Pinpoint the cell where the given text exists, returning its [x, y] midpoint coordinate. 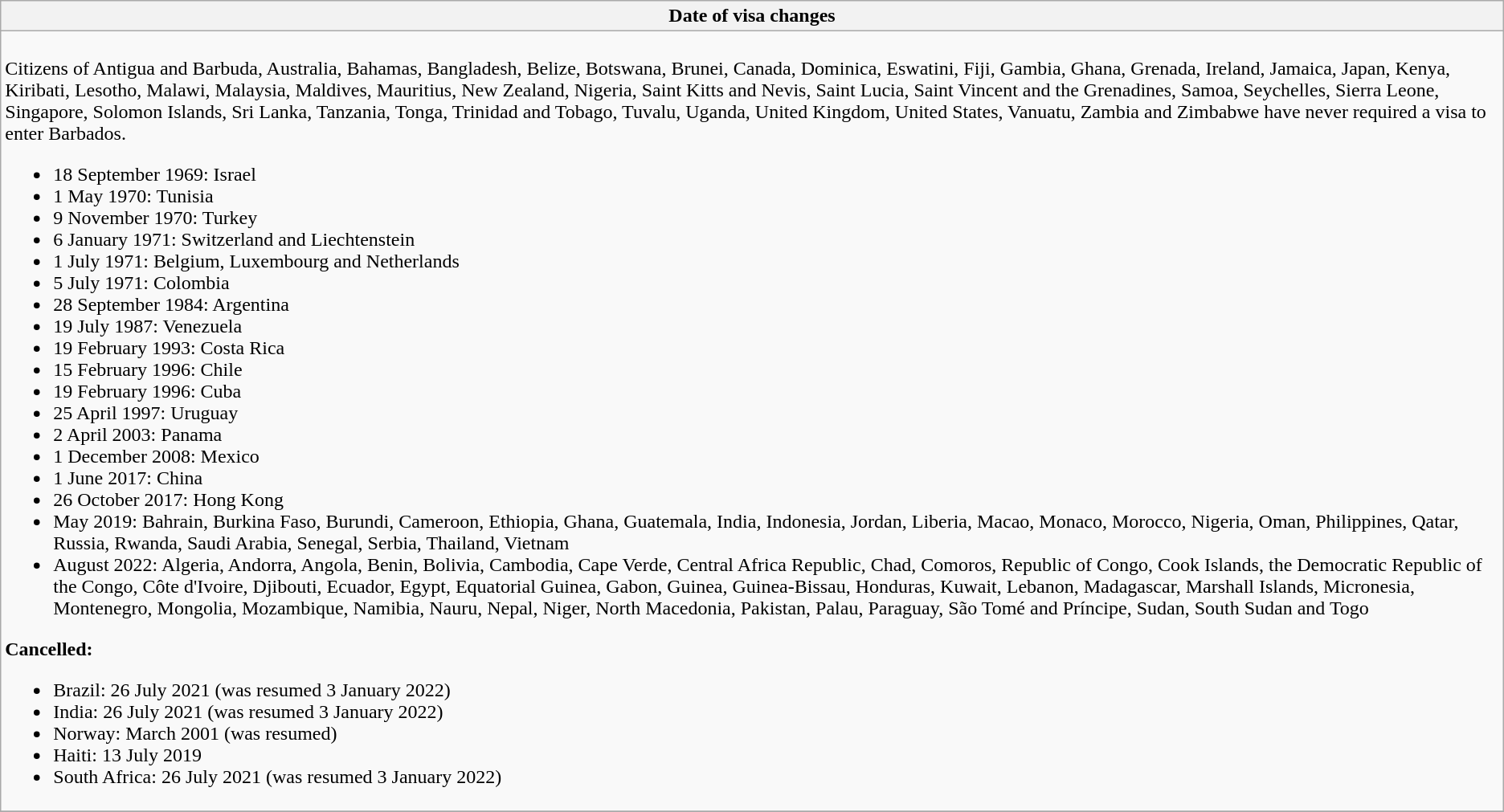
Date of visa changes [752, 16]
